Determine the (x, y) coordinate at the center of the cell enclosing the given text.  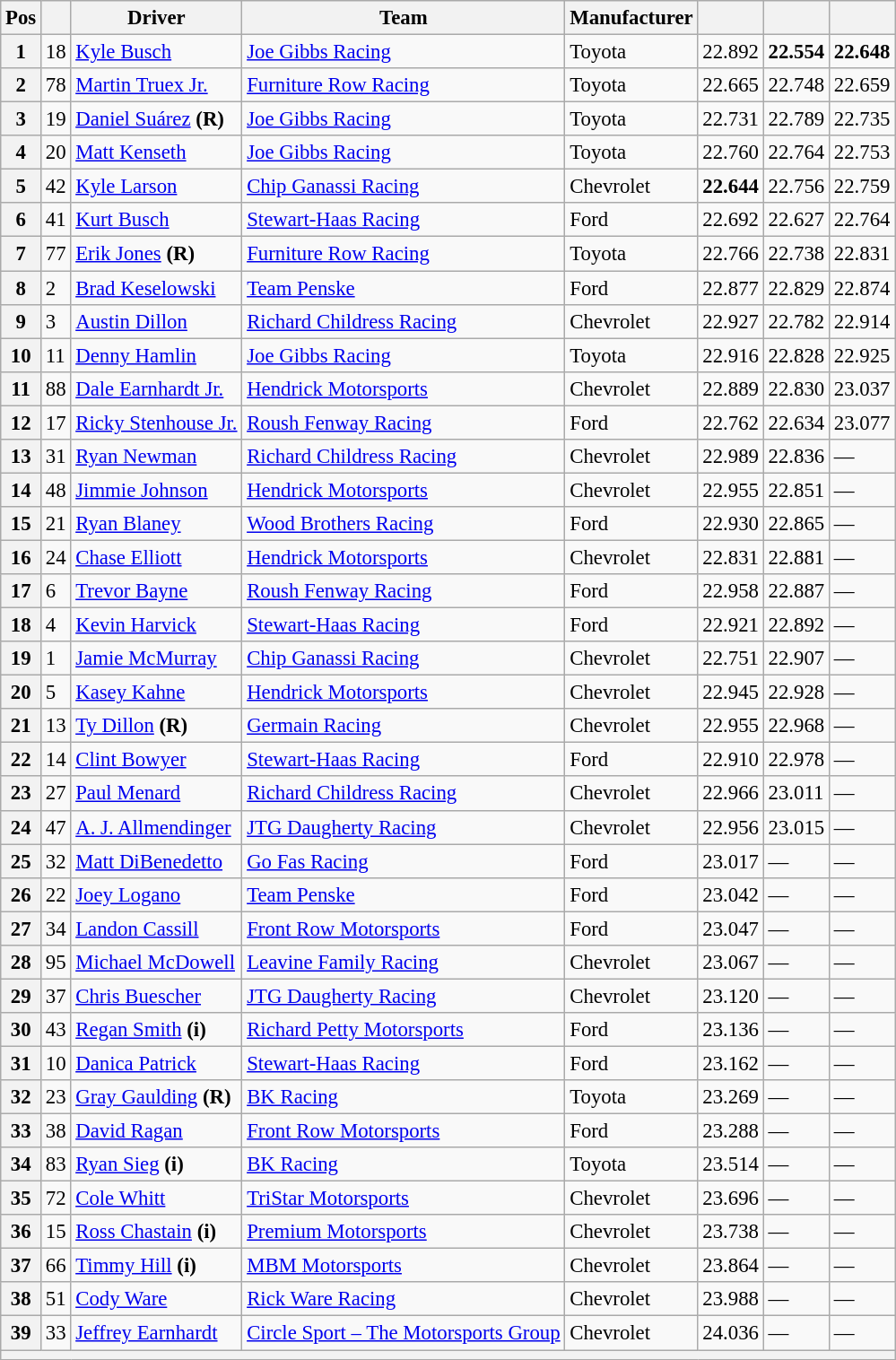
22.945 (730, 693)
22.881 (796, 557)
Wood Brothers Racing (404, 524)
22.930 (730, 524)
22.989 (730, 457)
Trevor Bayne (156, 591)
23.136 (730, 1030)
Cole Whitt (156, 1199)
9 (22, 321)
22.874 (863, 288)
A. J. Allmendinger (156, 827)
24.036 (730, 1333)
22.925 (863, 355)
Erik Jones (R) (156, 254)
Kyle Busch (156, 52)
22.634 (796, 423)
22.958 (730, 591)
Jamie McMurray (156, 658)
Go Fas Racing (404, 861)
47 (56, 827)
22.830 (796, 388)
77 (56, 254)
Jimmie Johnson (156, 490)
22.910 (730, 760)
22.756 (796, 187)
Germain Racing (404, 726)
22.836 (796, 457)
22.921 (730, 625)
David Ragan (156, 1131)
23.047 (730, 928)
Pos (22, 18)
78 (56, 85)
23.037 (863, 388)
23.067 (730, 963)
22.956 (730, 827)
Circle Sport – The Motorsports Group (404, 1333)
22.828 (796, 355)
22.753 (863, 153)
22.751 (730, 658)
22.731 (730, 119)
Dale Earnhardt Jr. (156, 388)
Regan Smith (i) (156, 1030)
25 (22, 861)
22.889 (730, 388)
Rick Ware Racing (404, 1300)
Clint Bowyer (156, 760)
83 (56, 1164)
41 (56, 220)
22.738 (796, 254)
23.162 (730, 1063)
22.644 (730, 187)
23.015 (796, 827)
23.696 (730, 1199)
Daniel Suárez (R) (156, 119)
29 (22, 996)
22.692 (730, 220)
22.762 (730, 423)
Denny Hamlin (156, 355)
72 (56, 1199)
22.627 (796, 220)
39 (22, 1333)
22.851 (796, 490)
35 (22, 1199)
36 (22, 1232)
22.735 (863, 119)
22.789 (796, 119)
Austin Dillon (156, 321)
Matt DiBenedetto (156, 861)
22.966 (730, 794)
Brad Keselowski (156, 288)
7 (22, 254)
Manufacturer (631, 18)
Danica Patrick (156, 1063)
22.759 (863, 187)
22.978 (796, 760)
22.865 (796, 524)
Ryan Blaney (156, 524)
23.269 (730, 1097)
22.914 (863, 321)
43 (56, 1030)
23.011 (796, 794)
28 (22, 963)
Team (404, 18)
23.988 (730, 1300)
26 (22, 894)
Timmy Hill (i) (156, 1266)
16 (22, 557)
Martin Truex Jr. (156, 85)
Kasey Kahne (156, 693)
Kurt Busch (156, 220)
Kevin Harvick (156, 625)
TriStar Motorsports (404, 1199)
Matt Kenseth (156, 153)
22.928 (796, 693)
22.782 (796, 321)
Leavine Family Racing (404, 963)
22.554 (796, 52)
Driver (156, 18)
22.968 (796, 726)
23.120 (730, 996)
23.077 (863, 423)
95 (56, 963)
22.829 (796, 288)
Kyle Larson (156, 187)
Chase Elliott (156, 557)
Landon Cassill (156, 928)
Ryan Sieg (i) (156, 1164)
Gray Gaulding (R) (156, 1097)
23.042 (730, 894)
23.288 (730, 1131)
30 (22, 1030)
23.017 (730, 861)
Jeffrey Earnhardt (156, 1333)
Ricky Stenhouse Jr. (156, 423)
12 (22, 423)
22.665 (730, 85)
Ross Chastain (i) (156, 1232)
22.887 (796, 591)
23.514 (730, 1164)
Paul Menard (156, 794)
22.877 (730, 288)
66 (56, 1266)
MBM Motorsports (404, 1266)
22.760 (730, 153)
Joey Logano (156, 894)
Premium Motorsports (404, 1232)
Ty Dillon (R) (156, 726)
22.916 (730, 355)
Richard Petty Motorsports (404, 1030)
22.907 (796, 658)
42 (56, 187)
22.927 (730, 321)
8 (22, 288)
Ryan Newman (156, 457)
22.659 (863, 85)
48 (56, 490)
Chris Buescher (156, 996)
51 (56, 1300)
22.648 (863, 52)
Cody Ware (156, 1300)
23.738 (730, 1232)
22.766 (730, 254)
22.748 (796, 85)
88 (56, 388)
23.864 (730, 1266)
Michael McDowell (156, 963)
